Determine the [X, Y] coordinate at the center of the cell enclosing the given text.  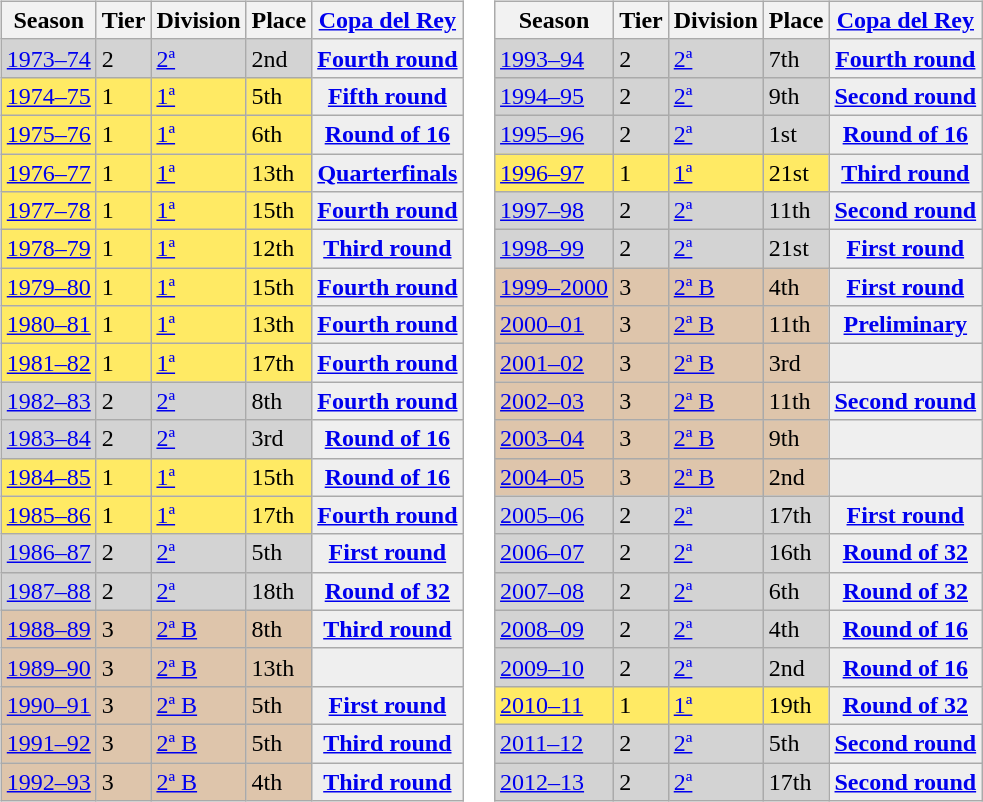
1982–83 [48, 401]
1986–87 [48, 553]
2010–11 [554, 705]
2004–05 [554, 477]
1995–96 [554, 134]
1988–89 [48, 629]
1987–88 [48, 591]
18th [279, 591]
2003–04 [554, 439]
2008–09 [554, 629]
1994–95 [554, 96]
2000–01 [554, 325]
1979–80 [48, 287]
1973–74 [48, 58]
1996–97 [554, 173]
1993–94 [554, 58]
1977–78 [48, 211]
19th [796, 705]
1978–79 [48, 249]
1st [796, 134]
Quarterfinals [388, 173]
Preliminary [906, 325]
1980–81 [48, 325]
2007–08 [554, 591]
2005–06 [554, 515]
1983–84 [48, 439]
2002–03 [554, 401]
2001–02 [554, 363]
1989–90 [48, 667]
16th [796, 553]
1992–93 [48, 781]
1974–75 [48, 96]
1997–98 [554, 211]
2006–07 [554, 553]
12th [279, 249]
2012–13 [554, 781]
1975–76 [48, 134]
Fifth round [388, 96]
1998–99 [554, 249]
1990–91 [48, 705]
1999–2000 [554, 287]
1976–77 [48, 173]
1985–86 [48, 515]
1991–92 [48, 743]
7th [796, 58]
2009–10 [554, 667]
1984–85 [48, 477]
1981–82 [48, 363]
2011–12 [554, 743]
